Search for the cell housing the specified text and yield its (x, y) center coordinate. 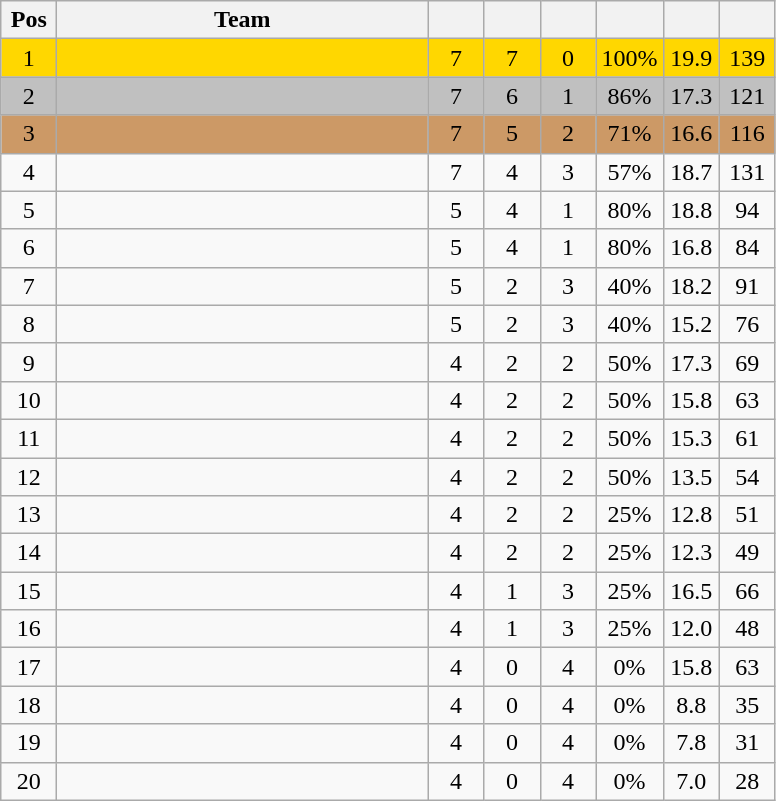
51 (747, 515)
16.5 (691, 591)
57% (630, 172)
9 (29, 362)
139 (747, 58)
18.7 (691, 172)
16 (29, 629)
19 (29, 743)
13.5 (691, 477)
71% (630, 134)
10 (29, 400)
18 (29, 705)
14 (29, 553)
12.8 (691, 515)
35 (747, 705)
19.9 (691, 58)
48 (747, 629)
28 (747, 781)
16.6 (691, 134)
69 (747, 362)
12 (29, 477)
91 (747, 286)
15.2 (691, 324)
7.8 (691, 743)
49 (747, 553)
13 (29, 515)
31 (747, 743)
84 (747, 248)
16.8 (691, 248)
20 (29, 781)
15 (29, 591)
18.8 (691, 210)
8.8 (691, 705)
61 (747, 438)
18.2 (691, 286)
116 (747, 134)
17 (29, 667)
Pos (29, 20)
12.3 (691, 553)
12.0 (691, 629)
Team (242, 20)
86% (630, 96)
121 (747, 96)
66 (747, 591)
15.3 (691, 438)
76 (747, 324)
94 (747, 210)
131 (747, 172)
8 (29, 324)
100% (630, 58)
11 (29, 438)
7.0 (691, 781)
54 (747, 477)
